Capture the cell that displays the provided text and extract its (X, Y) central coordinate. 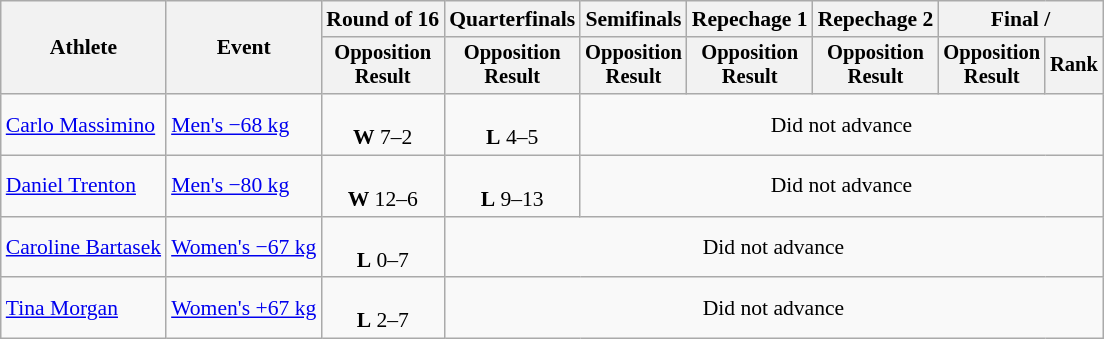
Men's −80 kg (244, 186)
Quarterfinals (512, 19)
Semifinals (634, 19)
L 0–7 (382, 248)
Carlo Massimino (84, 124)
Men's −68 kg (244, 124)
Event (244, 48)
W 12–6 (382, 186)
W 7–2 (382, 124)
L 2–7 (382, 308)
Women's +67 kg (244, 308)
Caroline Bartasek (84, 248)
L 9–13 (512, 186)
Round of 16 (382, 19)
Final / (1020, 19)
Repechage 2 (876, 19)
L 4–5 (512, 124)
Tina Morgan (84, 308)
Women's −67 kg (244, 248)
Repechage 1 (750, 19)
Rank (1074, 66)
Athlete (84, 48)
Daniel Trenton (84, 186)
